Scan for the cell matching the given text and deliver its (x, y) coordinate at center. 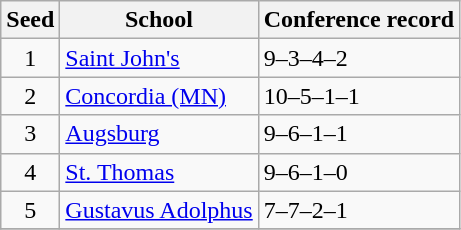
Augsburg (159, 134)
Concordia (MN) (159, 96)
5 (30, 210)
Gustavus Adolphus (159, 210)
7–7–2–1 (358, 210)
Saint John's (159, 58)
9–6–1–1 (358, 134)
Conference record (358, 20)
4 (30, 172)
9–3–4–2 (358, 58)
School (159, 20)
1 (30, 58)
Seed (30, 20)
2 (30, 96)
3 (30, 134)
10–5–1–1 (358, 96)
9–6–1–0 (358, 172)
St. Thomas (159, 172)
